Return the (X, Y) coordinate for the center point of the cell that contains the specified text.  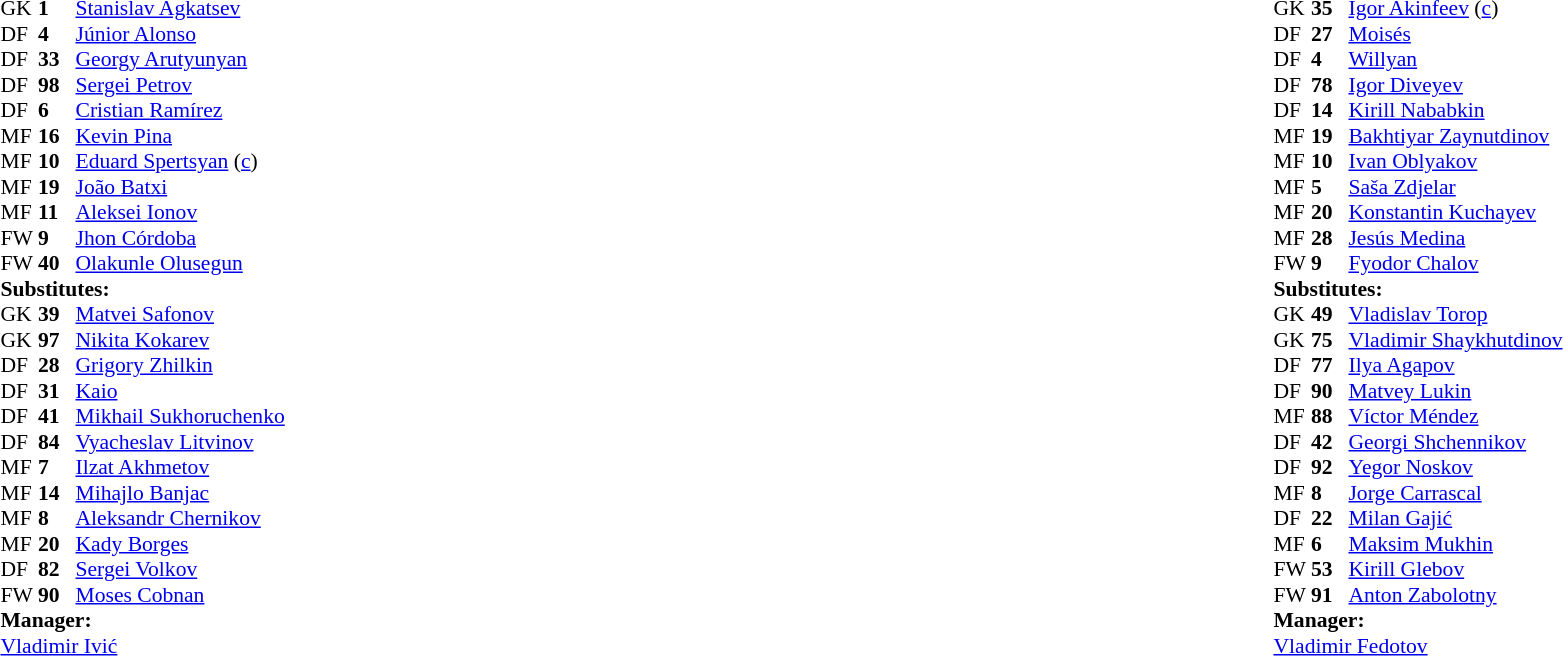
Vladislav Torop (1455, 315)
Víctor Méndez (1455, 417)
22 (1330, 519)
88 (1330, 417)
11 (57, 213)
75 (1330, 340)
Nikita Kokarev (180, 340)
Anton Zabolotny (1455, 595)
Konstantin Kuchayev (1455, 213)
82 (57, 569)
84 (57, 442)
40 (57, 263)
Georgy Arutyunyan (180, 59)
Vyacheslav Litvinov (180, 442)
Mikhail Sukhoruchenko (180, 417)
39 (57, 315)
91 (1330, 595)
Kevin Pina (180, 136)
Jhon Córdoba (180, 238)
Matvei Safonov (180, 315)
53 (1330, 569)
Milan Gajić (1455, 519)
Jorge Carrascal (1455, 493)
Moisés (1455, 34)
16 (57, 136)
7 (57, 467)
27 (1330, 34)
Mihajlo Banjac (180, 493)
5 (1330, 187)
Jesús Medina (1455, 238)
Sergei Volkov (180, 569)
Ivan Oblyakov (1455, 161)
42 (1330, 442)
Cristian Ramírez (180, 111)
Eduard Spertsyan (c) (180, 161)
92 (1330, 467)
77 (1330, 365)
49 (1330, 315)
97 (57, 340)
98 (57, 85)
Kaio (180, 391)
Willyan (1455, 59)
33 (57, 59)
78 (1330, 85)
Kady Borges (180, 544)
Sergei Petrov (180, 85)
Grigory Zhilkin (180, 365)
Maksim Mukhin (1455, 544)
Ilya Agapov (1455, 365)
Bakhtiyar Zaynutdinov (1455, 136)
Moses Cobnan (180, 595)
Júnior Alonso (180, 34)
Igor Diveyev (1455, 85)
Aleksandr Chernikov (180, 519)
Ilzat Akhmetov (180, 467)
Vladimir Shaykhutdinov (1455, 340)
João Batxi (180, 187)
Fyodor Chalov (1455, 263)
41 (57, 417)
31 (57, 391)
Georgi Shchennikov (1455, 442)
Olakunle Olusegun (180, 263)
Matvey Lukin (1455, 391)
Yegor Noskov (1455, 467)
Saša Zdjelar (1455, 187)
Kirill Nababkin (1455, 111)
Aleksei Ionov (180, 213)
Kirill Glebov (1455, 569)
